Capture the cell that displays the provided text and extract its [x, y] central coordinate. 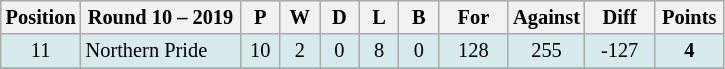
For [474, 17]
4 [689, 51]
255 [546, 51]
L [379, 17]
2 [300, 51]
11 [41, 51]
8 [379, 51]
Diff [620, 17]
Against [546, 17]
10 [260, 51]
Points [689, 17]
D [340, 17]
Position [41, 17]
128 [474, 51]
Round 10 – 2019 [161, 17]
Northern Pride [161, 51]
P [260, 17]
B [419, 17]
-127 [620, 51]
W [300, 17]
